Find where the given text appears and provide that cell's center as (X, Y) coordinate. 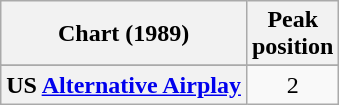
Peakposition (292, 34)
US Alternative Airplay (124, 85)
Chart (1989) (124, 34)
2 (292, 85)
